Detect which cell encompasses the target text, then output its [x, y] center coordinate. 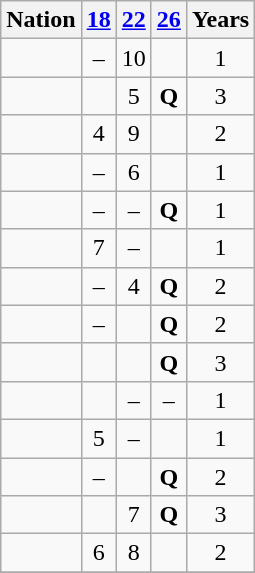
26 [168, 20]
22 [134, 20]
9 [134, 134]
10 [134, 58]
Nation [41, 20]
8 [134, 553]
Years [220, 20]
18 [98, 20]
